Pinpoint the cell where the given text exists, returning its [X, Y] midpoint coordinate. 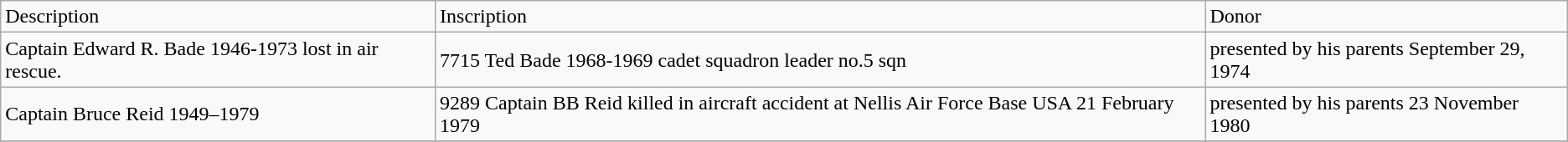
Captain Edward R. Bade 1946-1973 lost in air rescue. [218, 60]
Captain Bruce Reid 1949–1979 [218, 114]
Inscription [821, 17]
9289 Captain BB Reid killed in aircraft accident at Nellis Air Force Base USA 21 February 1979 [821, 114]
presented by his parents 23 November 1980 [1386, 114]
Donor [1386, 17]
presented by his parents September 29, 1974 [1386, 60]
Description [218, 17]
7715 Ted Bade 1968-1969 cadet squadron leader no.5 sqn [821, 60]
